Detect which cell encompasses the target text, then output its [X, Y] center coordinate. 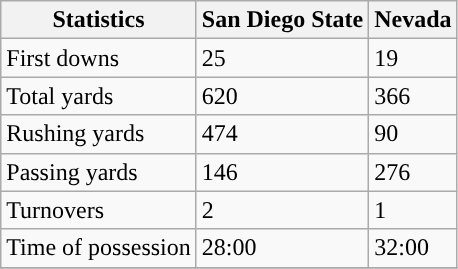
San Diego State [282, 20]
Rushing yards [99, 134]
28:00 [282, 248]
Total yards [99, 96]
366 [413, 96]
Passing yards [99, 172]
2 [282, 210]
620 [282, 96]
474 [282, 134]
1 [413, 210]
Nevada [413, 20]
90 [413, 134]
Time of possession [99, 248]
First downs [99, 58]
25 [282, 58]
32:00 [413, 248]
19 [413, 58]
Statistics [99, 20]
276 [413, 172]
Turnovers [99, 210]
146 [282, 172]
